Provide the (X, Y) coordinate of the cell's center where the given text is located.  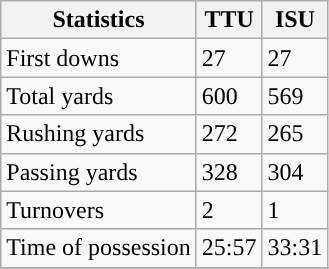
1 (295, 210)
Statistics (99, 20)
272 (229, 134)
Passing yards (99, 172)
Total yards (99, 96)
Turnovers (99, 210)
25:57 (229, 248)
First downs (99, 58)
Rushing yards (99, 134)
265 (295, 134)
TTU (229, 20)
304 (295, 172)
ISU (295, 20)
328 (229, 172)
33:31 (295, 248)
Time of possession (99, 248)
2 (229, 210)
569 (295, 96)
600 (229, 96)
